Return the [x, y] coordinate for the center point of the cell that contains the specified text.  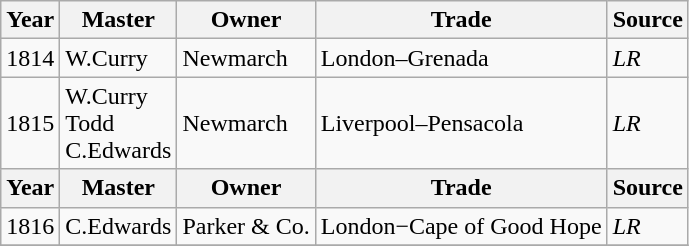
London–Grenada [461, 58]
Liverpool–Pensacola [461, 123]
C.Edwards [118, 226]
W.Curry [118, 58]
W.CurryToddC.Edwards [118, 123]
1816 [30, 226]
1815 [30, 123]
1814 [30, 58]
London−Cape of Good Hope [461, 226]
Parker & Co. [246, 226]
